Locate the cell with the specified text and output its [x, y] center coordinate. 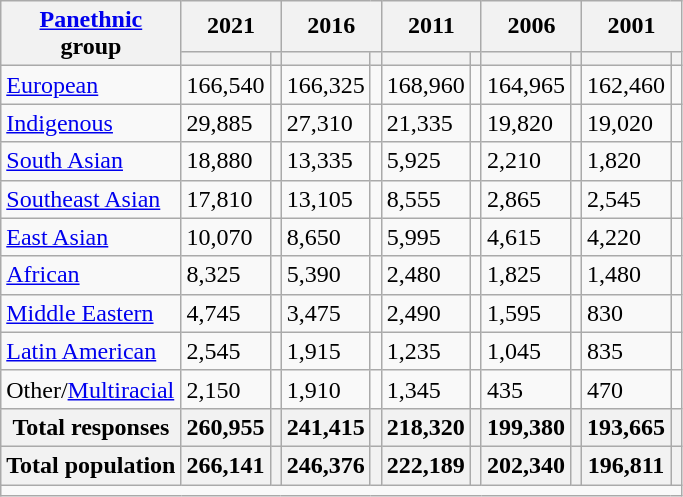
218,320 [426, 427]
2,150 [226, 389]
13,335 [326, 161]
Total responses [91, 427]
830 [626, 313]
193,665 [626, 427]
10,070 [226, 237]
19,820 [526, 123]
1,235 [426, 351]
470 [626, 389]
266,141 [226, 465]
Latin American [91, 351]
1,825 [526, 275]
2,480 [426, 275]
164,965 [526, 85]
2001 [632, 26]
202,340 [526, 465]
5,925 [426, 161]
Total population [91, 465]
5,995 [426, 237]
2016 [331, 26]
18,880 [226, 161]
2006 [531, 26]
27,310 [326, 123]
2,490 [426, 313]
2,210 [526, 161]
199,380 [526, 427]
1,345 [426, 389]
African [91, 275]
17,810 [226, 199]
222,189 [426, 465]
1,045 [526, 351]
1,910 [326, 389]
East Asian [91, 237]
168,960 [426, 85]
1,595 [526, 313]
South Asian [91, 161]
2011 [431, 26]
8,555 [426, 199]
29,885 [226, 123]
1,915 [326, 351]
260,955 [226, 427]
Indigenous [91, 123]
European [91, 85]
Other/Multiracial [91, 389]
2,865 [526, 199]
2021 [231, 26]
196,811 [626, 465]
8,650 [326, 237]
162,460 [626, 85]
166,325 [326, 85]
3,475 [326, 313]
Panethnicgroup [91, 34]
19,020 [626, 123]
246,376 [326, 465]
Middle Eastern [91, 313]
8,325 [226, 275]
835 [626, 351]
13,105 [326, 199]
166,540 [226, 85]
4,615 [526, 237]
5,390 [326, 275]
435 [526, 389]
4,745 [226, 313]
241,415 [326, 427]
1,820 [626, 161]
1,480 [626, 275]
21,335 [426, 123]
Southeast Asian [91, 199]
4,220 [626, 237]
